Extract the [X, Y] coordinate from the center of the cell holding the provided text.  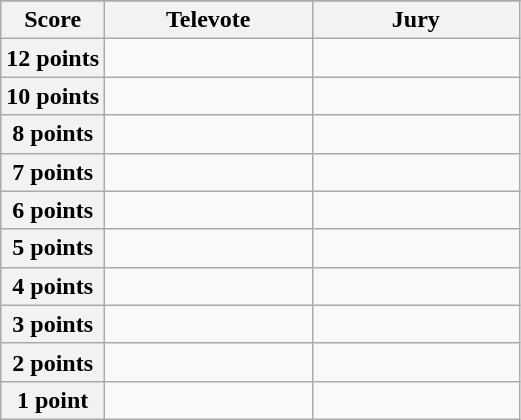
6 points [53, 210]
10 points [53, 96]
Jury [416, 20]
5 points [53, 248]
Televote [209, 20]
4 points [53, 286]
8 points [53, 134]
12 points [53, 58]
3 points [53, 324]
Score [53, 20]
7 points [53, 172]
1 point [53, 400]
2 points [53, 362]
